Find where the given text appears and provide that cell's center as [x, y] coordinate. 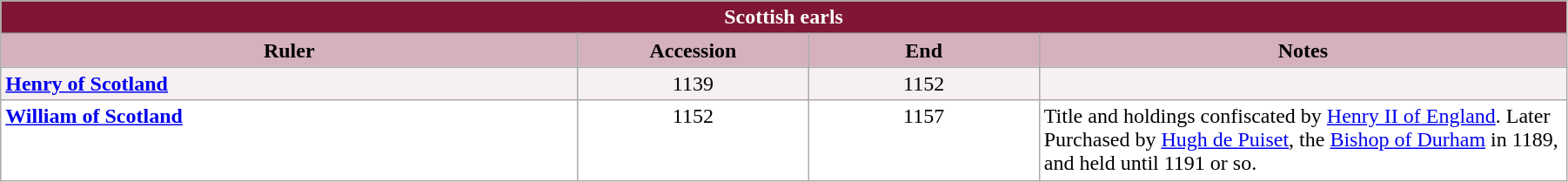
William of Scotland [289, 140]
1139 [693, 84]
Henry of Scotland [289, 84]
Notes [1303, 51]
Accession [693, 51]
Ruler [289, 51]
Scottish earls [784, 17]
End [924, 51]
1157 [924, 140]
Title and holdings confiscated by Henry II of England. Later Purchased by Hugh de Puiset, the Bishop of Durham in 1189, and held until 1191 or so. [1303, 140]
